Capture the cell that displays the provided text and extract its [X, Y] central coordinate. 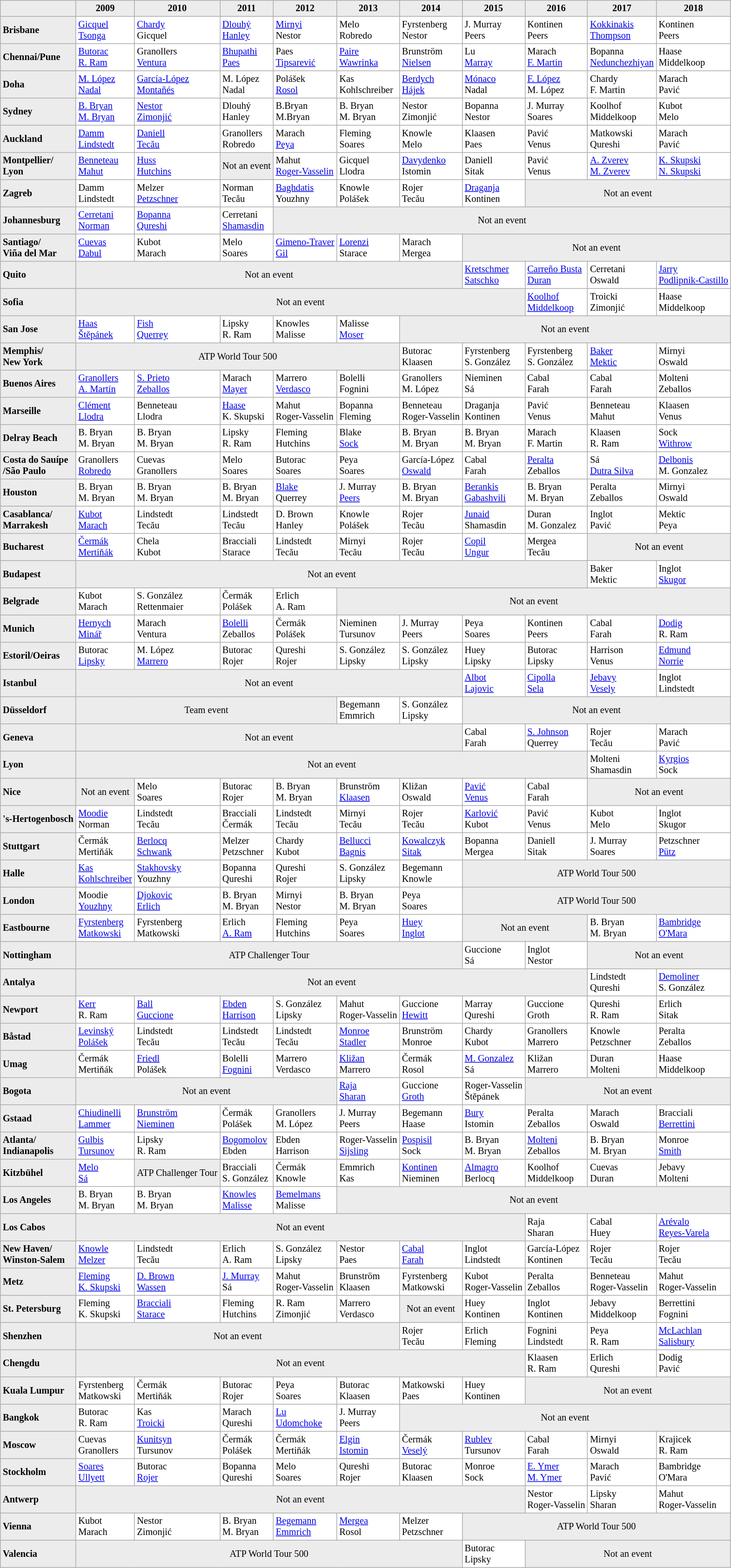
Cuevas Duran [622, 1173]
Karlović Kubot [493, 819]
M. Gonzalez Sá [493, 1064]
Mergea Rosol [369, 1527]
Bangkok [38, 1418]
Guccione Sá [493, 955]
Bracciali Berrettini [693, 1118]
Stockholm [38, 1472]
Bogomolov Ebden [247, 1146]
Fish Querrey [177, 329]
Begemann Haase [431, 1118]
Bopanna Nestor [493, 112]
D. Brown Hanley [305, 520]
Nice [38, 792]
Nieminen Tursunov [369, 628]
Bopanna Nedunchezhiyan [622, 57]
2016 [557, 8]
Petzschner Pütz [693, 846]
Djokovic Erlich [177, 901]
Demoliner S. González [693, 982]
Bhupathi Paes [247, 57]
Antalya [38, 982]
Mektic Peya [693, 520]
Bogota [38, 1091]
Haase K. Skupski [247, 411]
Fognini Lindstedt [557, 1336]
Metz [38, 1281]
Albot Lajovic [493, 683]
Quito [38, 275]
Bucharest [38, 547]
García-López Kontinen [557, 1254]
Emmrich Kas [369, 1173]
Arévalo Reyes-Varela [693, 1227]
2015 [493, 8]
Jebavy Middelkoop [622, 1309]
Brisbane [38, 30]
Moscow [38, 1445]
Bemelmans Malisse [305, 1200]
Krajicek R. Ram [693, 1445]
St. Petersburg [38, 1309]
Edmund Norrie [693, 656]
Marach Qureshi [247, 1418]
Huey Inglot [431, 928]
Cipolla Sela [557, 683]
Costa do Sauípe/São Paulo [38, 465]
A. Zverev M. Zverev [622, 166]
Chiudinelli Lammer [105, 1118]
Duran Molteni [622, 1064]
Sock Withrow [693, 438]
Čermák Rosol [431, 1064]
2018 [693, 8]
Blake Querrey [305, 493]
Cuevas Dabul [105, 247]
J. Murray Sá [247, 1281]
Carreño Busta Duran [557, 275]
Båstad [38, 1037]
Belgrade [38, 601]
San Jose [38, 329]
Chardy Gicquel [177, 30]
Baghdatis Youzhny [305, 193]
Bopanna Mergea [493, 846]
Cerretani Shamasdin [247, 220]
Lindstedt Qureshi [622, 982]
2012 [305, 8]
Inglot Pavić [622, 520]
Davydenko Istomin [431, 166]
Lu Marray [493, 57]
2013 [369, 8]
Kližan Oswald [431, 792]
Fyrstenberg Nestor [431, 30]
Cerretani Norman [105, 220]
S. Johnson Querrey [557, 737]
Begemann Knowle [431, 874]
Auckland [38, 139]
Chardy F. Martin [622, 84]
Kowalczyk Sitak [431, 846]
Troicki Zimonjić [622, 302]
Granollers A. Martín [105, 384]
Paes Tipsarević [305, 57]
Los Cabos [38, 1227]
Istanbul [38, 683]
Zagreb [38, 193]
Buenos Aires [38, 384]
Knowle Petzschner [622, 1037]
Brunström Nieminen [177, 1118]
Kerr R. Ram [105, 1009]
Atlanta/Indianapolis [38, 1146]
Berrettini Fognini [693, 1309]
Melo Sá [105, 1173]
McLachlan Salisbury [693, 1336]
Newport [38, 1009]
Marseille [38, 411]
Elgin Istomin [369, 1445]
K. Skupski N. Skupski [693, 166]
Johannesburg [38, 220]
Mergea Tecău [557, 547]
Benneteau Llodra [177, 411]
Marach Mayer [247, 384]
Klaasen Venus [693, 411]
Sofia [38, 302]
Gstaad [38, 1118]
Marray Qureshi [493, 1009]
R. Ram Zimonjić [305, 1309]
Junaid Shamasdin [493, 520]
Casablanca/Marrakesh [38, 520]
2010 [177, 8]
Umag [38, 1064]
B.Bryan M.Bryan [305, 112]
Inglot Kontinen [557, 1309]
Jebavy Vesely [622, 683]
Duran M. Gonzalez [557, 520]
Rublev Tursunov [493, 1445]
Brunström Nielsen [431, 57]
Düsseldorf [38, 710]
Nottingham [38, 955]
Guccione Hewitt [431, 1009]
Bracciali S. González [247, 1173]
Norman Tecău [247, 193]
M. López Marrero [177, 656]
Bolelli Zeballos [247, 628]
Jarry Podlipnik-Castillo [693, 275]
Memphis/New York [38, 356]
Almagro Berlocq [493, 1173]
Dodig Pavić [693, 1363]
Melo Robredo [369, 30]
Matkowski Paes [431, 1390]
Dodig R. Ram [693, 628]
Mónaco Nadal [493, 84]
Gimeno-Traver Gil [305, 247]
Knowle Melo [431, 139]
Chela Kubot [177, 547]
Kuala Lumpur [38, 1390]
Bellucci Bagnis [369, 846]
Kubot Roger-Vasselin [493, 1281]
Delbonis M. Gonzalez [693, 465]
F. López M. López [557, 84]
Antwerp [38, 1499]
Lu Udomchoke [305, 1418]
Matkowski Qureshi [622, 139]
New Haven/Winston-Salem [38, 1254]
Kokkinakis Thompson [622, 30]
Geneva [38, 737]
Nieminen Sá [493, 384]
Gicquel Tsonga [105, 30]
Halle [38, 874]
Stakhovsky Youzhny [177, 874]
Chennai/Pune [38, 57]
Kitzbühel [38, 1173]
Sydney [38, 112]
Estoril/Oeiras [38, 656]
Sá Dutra Silva [622, 465]
2014 [431, 8]
2017 [622, 8]
Nestor Roger-Vasselin [557, 1499]
Polášek Rosol [305, 84]
Daniell Tecău [177, 139]
Soares Ullyett [105, 1472]
S. Prieto Zeballos [177, 384]
Marach Mergea [431, 247]
Paire Wawrinka [369, 57]
Kretschmer Satschko [493, 275]
E. Ymer M. Ymer [557, 1472]
Čermák Veselý [431, 1445]
Kunitsyn Tursunov [177, 1445]
Klaasen Paes [493, 139]
Inglot Nestor [557, 955]
Stuttgart [38, 846]
Clément Llodra [105, 411]
Los Angeles [38, 1200]
Fleming Soares [369, 139]
Harrison Venus [622, 656]
Marach Oswald [622, 1118]
Granollers Ventura [177, 57]
Roger-Vasselin Štěpánek [493, 1091]
Cerretani Oswald [622, 275]
Kyrgios Sock [693, 765]
Erlich Qureshi [622, 1363]
Berankis Gabashvili [493, 493]
Huey Lipsky [493, 656]
2009 [105, 8]
Monroe Sock [493, 1472]
Chengdu [38, 1363]
Blake Sock [369, 438]
García-López Montañés [177, 84]
Friedl Polášek [177, 1064]
Delray Beach [38, 438]
Lipsky Sharan [622, 1499]
Ball Guccione [177, 1009]
Berdych Hájek [431, 84]
Čermák Knowle [305, 1173]
Molteni Shamasdin [622, 765]
Vienna [38, 1527]
S. González Rettenmaier [177, 601]
Pospisil Sock [431, 1146]
Knowle Melzer [105, 1254]
Monroe Smith [693, 1146]
Moodie Youzhny [105, 901]
Gulbis Tursunov [105, 1146]
London [38, 901]
Granollers Marrero [557, 1037]
Lyon [38, 765]
Doha [38, 84]
Moodie Norman [105, 819]
D. Brown Wassen [177, 1281]
Eastbourne [38, 928]
Copil Ungur [493, 547]
Nestor Paes [369, 1254]
Erlich Sitak [693, 1009]
Bury Istomin [493, 1118]
Lorenzi Starace [369, 247]
Monroe Stadler [369, 1037]
Hernych Minář [105, 628]
Malisse Moser [369, 329]
Erlich Fleming [493, 1336]
Valencia [38, 1554]
Peya R. Ram [622, 1336]
Berlocq Schwank [177, 846]
Houston [38, 493]
Roger-Vasselin Sijsling [369, 1146]
Levinský Polášek [105, 1037]
Bopanna Fleming [369, 411]
Haas Štěpánek [105, 329]
Kontinen Nieminen [431, 1173]
Kas Troicki [177, 1418]
Montpellier/Lyon [38, 166]
Butorac Soares [305, 465]
Huss Hutchins [177, 166]
Qureshi R. Ram [622, 1009]
Munich [38, 628]
Marach Ventura [177, 628]
Marach Peya [305, 139]
Bracciali Čermák [247, 819]
's-Hertogenbosch [38, 819]
Santiago/Viña del Mar [38, 247]
Jebavy Molteni [693, 1173]
Shenzhen [38, 1336]
Brunström Monroe [431, 1037]
Cabal Huey [622, 1227]
Team event [207, 710]
Gicquel Llodra [369, 166]
García-López Oswald [431, 465]
2011 [247, 8]
Budapest [38, 574]
